Detect which cell encompasses the target text, then output its [X, Y] center coordinate. 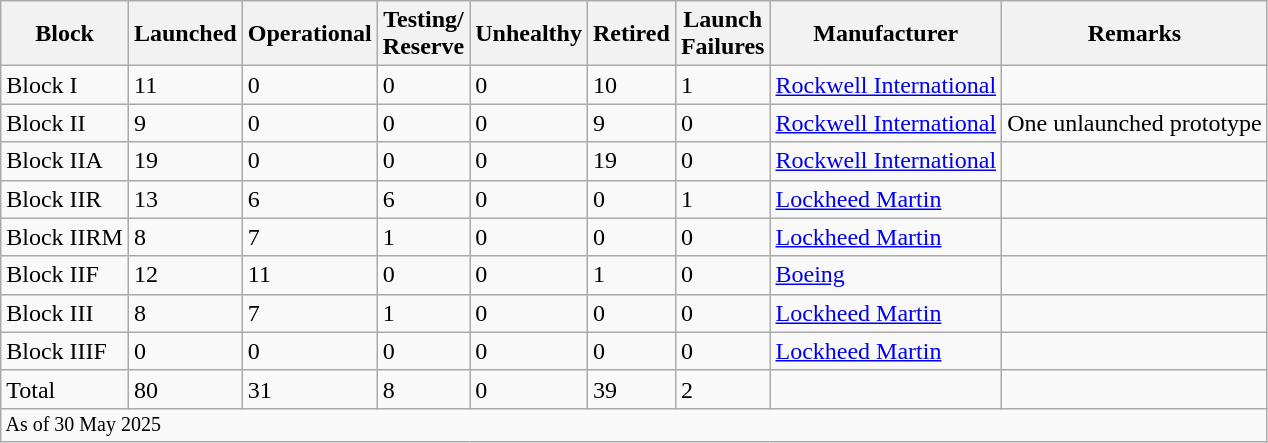
Retired [631, 34]
Manufacturer [886, 34]
13 [185, 199]
One unlaunched prototype [1135, 123]
Boeing [886, 275]
Block II [65, 123]
Block I [65, 85]
Block IIRM [65, 237]
Testing/Reserve [423, 34]
10 [631, 85]
Total [65, 389]
Block IIF [65, 275]
Operational [310, 34]
Block IIA [65, 161]
Unhealthy [529, 34]
Block IIR [65, 199]
LaunchFailures [722, 34]
12 [185, 275]
Block [65, 34]
Block IIIF [65, 351]
Block III [65, 313]
80 [185, 389]
As of 30 May 2025 [634, 424]
39 [631, 389]
Remarks [1135, 34]
2 [722, 389]
Launched [185, 34]
31 [310, 389]
